For the text-containing cell, return its midpoint in (X, Y) coordinate format. 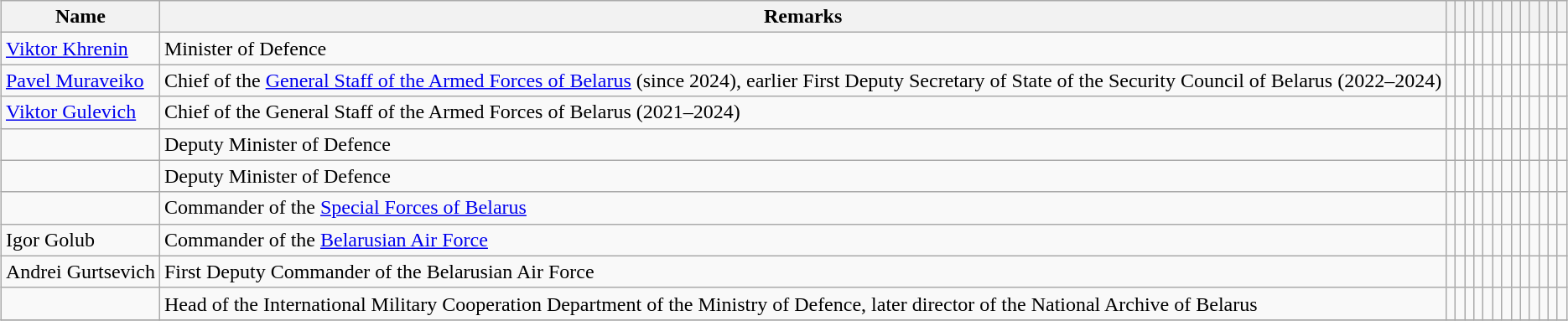
Commander of the Special Forces of Belarus (802, 208)
First Deputy Commander of the Belarusian Air Force (802, 272)
Commander of the Belarusian Air Force (802, 240)
Chief of the General Staff of the Armed Forces of Belarus (2021–2024) (802, 112)
Remarks (802, 17)
Andrei Gurtsevich (80, 272)
Head of the International Military Cooperation Department of the Ministry of Defence, later director of the National Archive of Belarus (802, 303)
Viktor Gulevich (80, 112)
Minister of Defence (802, 49)
Viktor Khrenin (80, 49)
Name (80, 17)
Igor Golub (80, 240)
Pavel Muraveiko (80, 80)
